Detect which cell encompasses the target text, then output its [x, y] center coordinate. 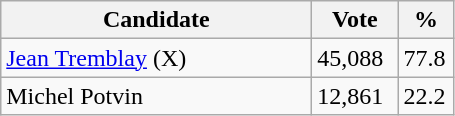
45,088 [355, 58]
22.2 [426, 96]
Candidate [156, 20]
Jean Tremblay (X) [156, 58]
Michel Potvin [156, 96]
Vote [355, 20]
77.8 [426, 58]
% [426, 20]
12,861 [355, 96]
